Find where the given text appears and provide that cell's center as [X, Y] coordinate. 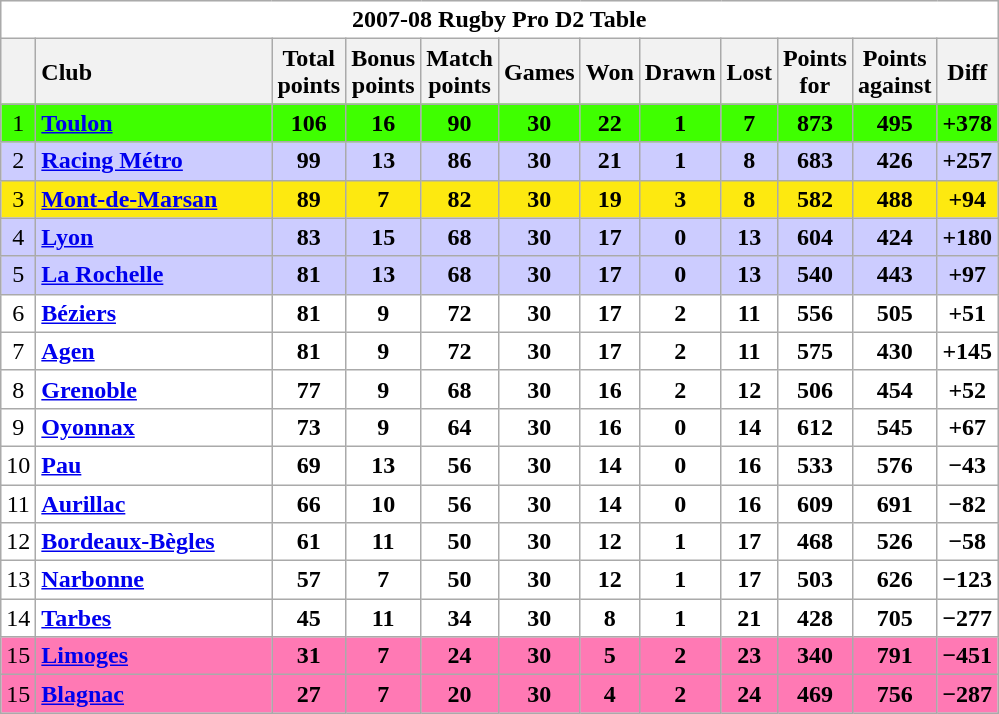
73 [309, 427]
506 [814, 389]
340 [814, 656]
−58 [968, 542]
Lyon [154, 237]
430 [894, 351]
424 [894, 237]
31 [309, 656]
691 [894, 503]
+97 [968, 275]
503 [814, 580]
64 [460, 427]
+67 [968, 427]
Grenoble [154, 389]
469 [814, 694]
27 [309, 694]
Agen [154, 351]
+378 [968, 123]
791 [894, 656]
609 [814, 503]
Bonus points [384, 72]
Drawn [680, 72]
−451 [968, 656]
Tarbes [154, 618]
556 [814, 313]
540 [814, 275]
2007-08 Rugby Pro D2 Table [500, 20]
428 [814, 618]
+257 [968, 161]
Games [539, 72]
−287 [968, 694]
Racing Métro [154, 161]
+94 [968, 199]
Diff [968, 72]
82 [460, 199]
495 [894, 123]
Won [610, 72]
705 [894, 618]
20 [460, 694]
Aurillac [154, 503]
582 [814, 199]
Limoges [154, 656]
−123 [968, 580]
Club [154, 72]
34 [460, 618]
77 [309, 389]
545 [894, 427]
873 [814, 123]
Pau [154, 465]
+180 [968, 237]
83 [309, 237]
575 [814, 351]
La Rochelle [154, 275]
106 [309, 123]
426 [894, 161]
443 [894, 275]
756 [894, 694]
−43 [968, 465]
89 [309, 199]
Blagnac [154, 694]
Total points [309, 72]
Mont-de-Marsan [154, 199]
488 [894, 199]
+51 [968, 313]
454 [894, 389]
Toulon [154, 123]
505 [894, 313]
6 [18, 313]
Match points [460, 72]
576 [894, 465]
Lost [749, 72]
−277 [968, 618]
+145 [968, 351]
45 [309, 618]
626 [894, 580]
Narbonne [154, 580]
Points for [814, 72]
Bordeaux-Bègles [154, 542]
57 [309, 580]
612 [814, 427]
66 [309, 503]
604 [814, 237]
99 [309, 161]
90 [460, 123]
61 [309, 542]
+52 [968, 389]
Points against [894, 72]
468 [814, 542]
19 [610, 199]
22 [610, 123]
533 [814, 465]
Oyonnax [154, 427]
526 [894, 542]
86 [460, 161]
Béziers [154, 313]
683 [814, 161]
−82 [968, 503]
69 [309, 465]
23 [749, 656]
